Detect which cell encompasses the target text, then output its [x, y] center coordinate. 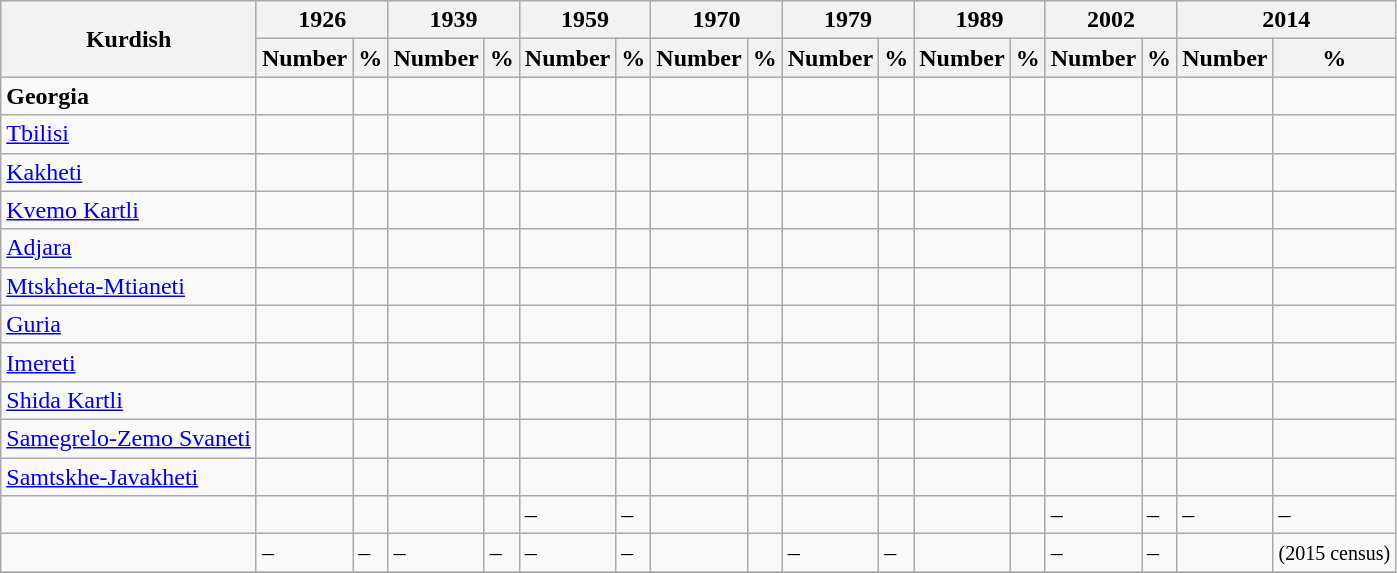
1959 [584, 20]
1970 [716, 20]
Mtskheta-Mtianeti [129, 286]
1989 [980, 20]
Shida Kartli [129, 400]
Kurdish [129, 39]
2002 [1110, 20]
(2015 census) [1334, 553]
2014 [1286, 20]
1939 [454, 20]
Samtskhe-Javakheti [129, 477]
1979 [848, 20]
Georgia [129, 96]
Kvemo Kartli [129, 210]
Adjara [129, 248]
Samegrelo-Zemo Svaneti [129, 438]
Guria [129, 324]
Tbilisi [129, 134]
1926 [322, 20]
Imereti [129, 362]
Kakheti [129, 172]
